Capture the cell that displays the provided text and extract its (x, y) central coordinate. 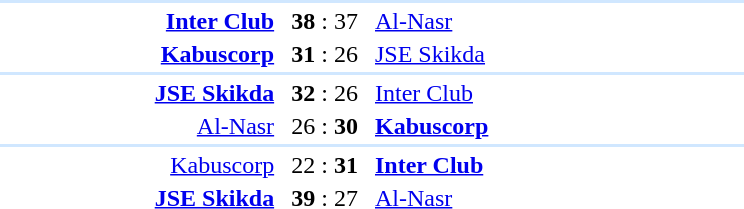
32 : 26 (325, 93)
26 : 30 (325, 126)
38 : 37 (325, 21)
22 : 31 (325, 165)
31 : 26 (325, 54)
